For the text-containing cell, return its midpoint in [x, y] coordinate format. 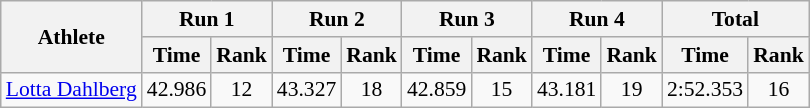
Run 1 [207, 19]
12 [242, 90]
Lotta Dahlberg [72, 90]
18 [372, 90]
19 [632, 90]
Athlete [72, 36]
15 [502, 90]
16 [778, 90]
Run 3 [467, 19]
43.181 [566, 90]
42.986 [176, 90]
Run 2 [337, 19]
Total [736, 19]
Run 4 [597, 19]
42.859 [436, 90]
2:52.353 [705, 90]
43.327 [306, 90]
